Determine the [X, Y] coordinate at the center of the cell enclosing the given text.  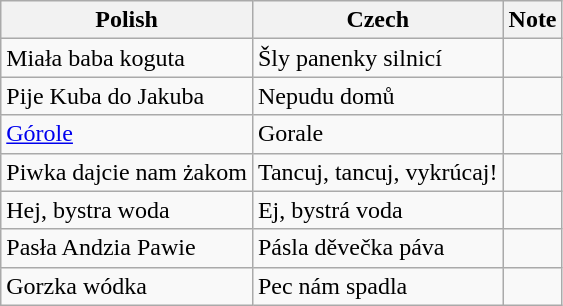
Šly panenky silnicí [378, 58]
Miała baba koguta [127, 58]
Pec nám spadla [378, 286]
Polish [127, 20]
Nepudu domů [378, 96]
Piwka dajcie nam żakom [127, 172]
Górole [127, 134]
Hej, bystra woda [127, 210]
Pije Kuba do Jakuba [127, 96]
Pasła Andzia Pawie [127, 248]
Note [532, 20]
Ej, bystrá voda [378, 210]
Gorale [378, 134]
Gorzka wódka [127, 286]
Czech [378, 20]
Pásla děvečka páva [378, 248]
Tancuj, tancuj, vykrúcaj! [378, 172]
